Extract the (X, Y) coordinate from the center of the cell holding the provided text.  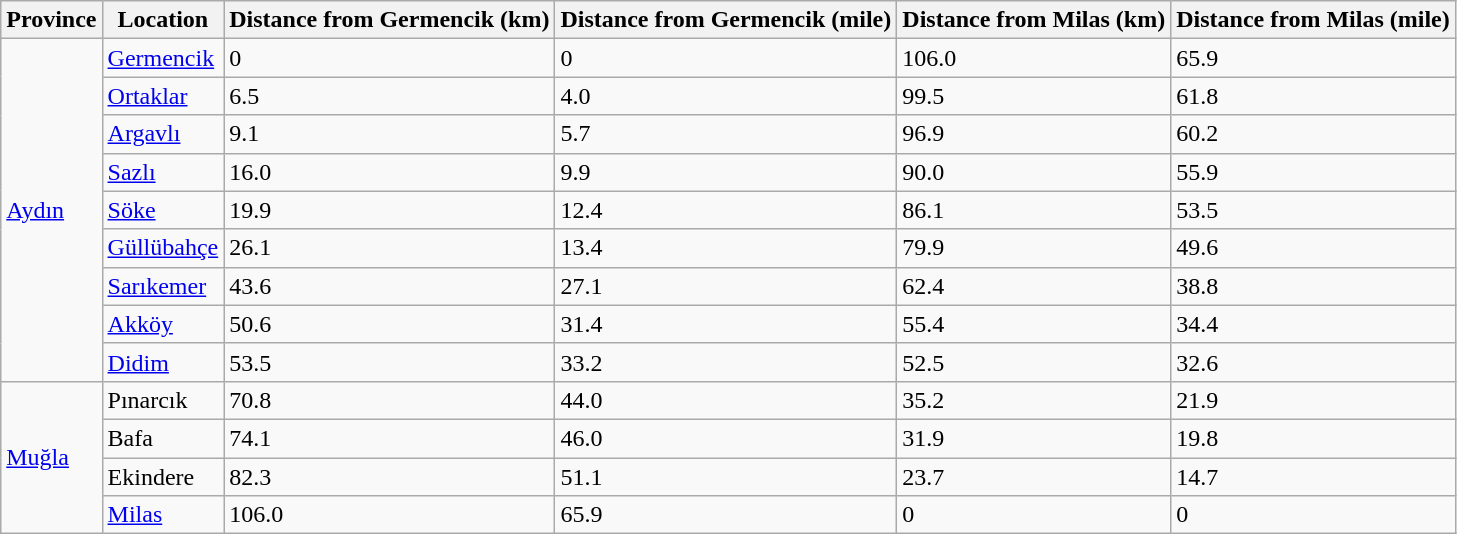
Ekindere (163, 477)
46.0 (726, 438)
4.0 (726, 96)
55.4 (1034, 324)
27.1 (726, 286)
Güllübahçe (163, 248)
51.1 (726, 477)
Province (52, 20)
Distance from Milas (mile) (1314, 20)
26.1 (390, 248)
62.4 (1034, 286)
Sazlı (163, 172)
14.7 (1314, 477)
19.9 (390, 210)
23.7 (1034, 477)
82.3 (390, 477)
32.6 (1314, 362)
70.8 (390, 400)
Distance from Germencik (km) (390, 20)
44.0 (726, 400)
38.8 (1314, 286)
19.8 (1314, 438)
5.7 (726, 134)
13.4 (726, 248)
52.5 (1034, 362)
Akköy (163, 324)
Pınarcık (163, 400)
31.9 (1034, 438)
74.1 (390, 438)
Distance from Milas (km) (1034, 20)
Distance from Germencik (mile) (726, 20)
9.1 (390, 134)
Milas (163, 515)
9.9 (726, 172)
61.8 (1314, 96)
55.9 (1314, 172)
49.6 (1314, 248)
99.5 (1034, 96)
Muğla (52, 457)
16.0 (390, 172)
Germencik (163, 58)
50.6 (390, 324)
86.1 (1034, 210)
90.0 (1034, 172)
31.4 (726, 324)
Ortaklar (163, 96)
43.6 (390, 286)
60.2 (1314, 134)
96.9 (1034, 134)
Sarıkemer (163, 286)
Argavlı (163, 134)
6.5 (390, 96)
Söke (163, 210)
Didim (163, 362)
79.9 (1034, 248)
Bafa (163, 438)
33.2 (726, 362)
34.4 (1314, 324)
35.2 (1034, 400)
21.9 (1314, 400)
Aydın (52, 210)
Location (163, 20)
12.4 (726, 210)
